Identify which cell holds the provided text, then report its [X, Y] central coordinate. 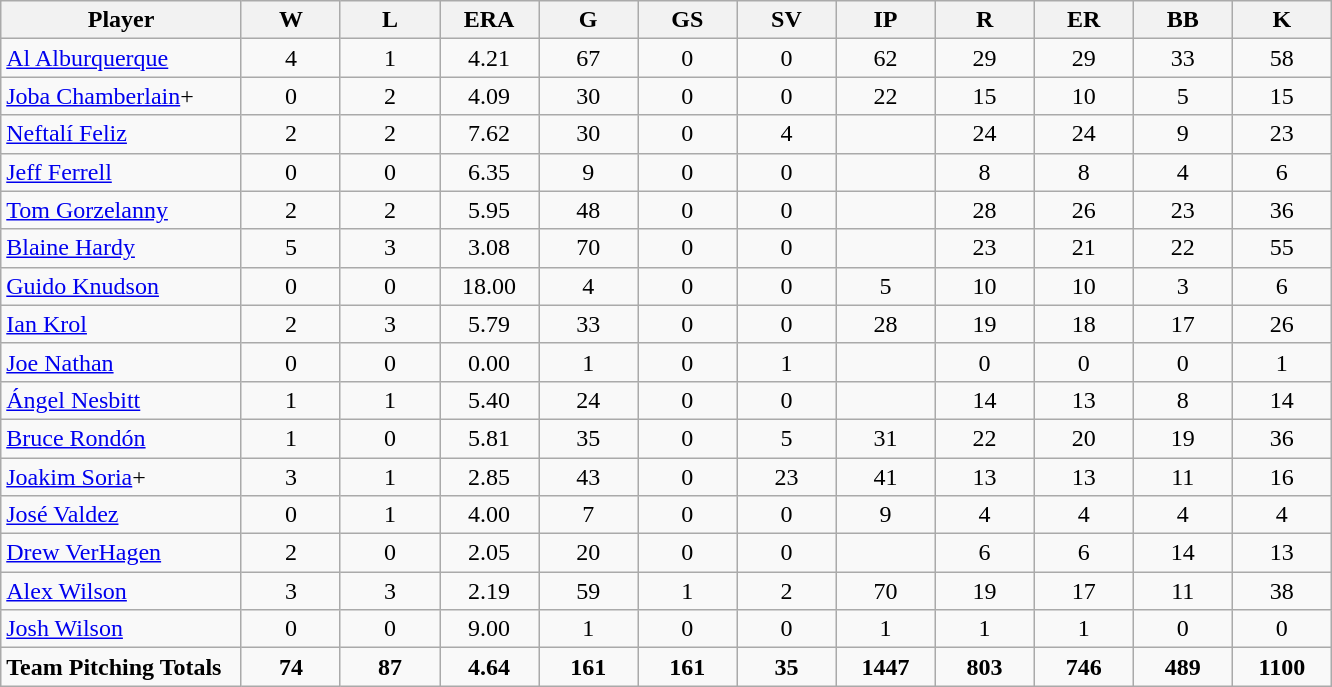
K [1282, 20]
4.64 [490, 667]
Joakim Soria+ [122, 477]
18 [1084, 324]
Joe Nathan [122, 362]
IP [886, 20]
L [390, 20]
BB [1182, 20]
746 [1084, 667]
G [588, 20]
Bruce Rondón [122, 438]
803 [984, 667]
3.08 [490, 248]
Al Alburquerque [122, 58]
18.00 [490, 286]
SV [786, 20]
Player [122, 20]
5.40 [490, 400]
Guido Knudson [122, 286]
ER [1084, 20]
6.35 [490, 172]
2.05 [490, 553]
74 [290, 667]
Blaine Hardy [122, 248]
W [290, 20]
GS [688, 20]
Ian Krol [122, 324]
31 [886, 438]
Josh Wilson [122, 629]
0.00 [490, 362]
38 [1282, 591]
41 [886, 477]
4.09 [490, 96]
5.81 [490, 438]
62 [886, 58]
1447 [886, 667]
5.95 [490, 210]
59 [588, 591]
21 [1084, 248]
Alex Wilson [122, 591]
Ángel Nesbitt [122, 400]
José Valdez [122, 515]
2.85 [490, 477]
489 [1182, 667]
Drew VerHagen [122, 553]
7.62 [490, 134]
Joba Chamberlain+ [122, 96]
48 [588, 210]
2.19 [490, 591]
7 [588, 515]
16 [1282, 477]
9.00 [490, 629]
43 [588, 477]
1100 [1282, 667]
R [984, 20]
Team Pitching Totals [122, 667]
4.00 [490, 515]
67 [588, 58]
ERA [490, 20]
Tom Gorzelanny [122, 210]
4.21 [490, 58]
5.79 [490, 324]
87 [390, 667]
Jeff Ferrell [122, 172]
55 [1282, 248]
Neftalí Feliz [122, 134]
58 [1282, 58]
